Capture the cell that displays the provided text and extract its (x, y) central coordinate. 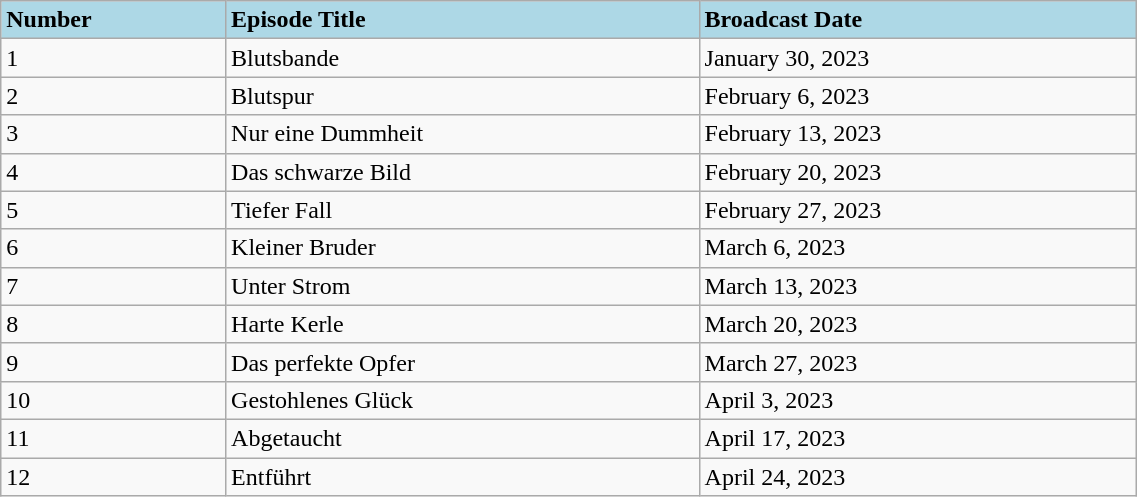
12 (114, 477)
March 27, 2023 (918, 362)
Kleiner Bruder (462, 248)
Das perfekte Opfer (462, 362)
11 (114, 438)
Number (114, 20)
February 13, 2023 (918, 134)
March 13, 2023 (918, 286)
February 6, 2023 (918, 96)
Harte Kerle (462, 324)
7 (114, 286)
Nur eine Dummheit (462, 134)
March 20, 2023 (918, 324)
April 24, 2023 (918, 477)
4 (114, 172)
Episode Title (462, 20)
Broadcast Date (918, 20)
2 (114, 96)
Unter Strom (462, 286)
Das schwarze Bild (462, 172)
April 17, 2023 (918, 438)
Abgetaucht (462, 438)
February 20, 2023 (918, 172)
Blutspur (462, 96)
9 (114, 362)
8 (114, 324)
6 (114, 248)
January 30, 2023 (918, 58)
3 (114, 134)
Gestohlenes Glück (462, 400)
March 6, 2023 (918, 248)
February 27, 2023 (918, 210)
Entführt (462, 477)
10 (114, 400)
Blutsbande (462, 58)
April 3, 2023 (918, 400)
1 (114, 58)
5 (114, 210)
Tiefer Fall (462, 210)
